Extract the (X, Y) coordinate from the center of the cell holding the provided text.  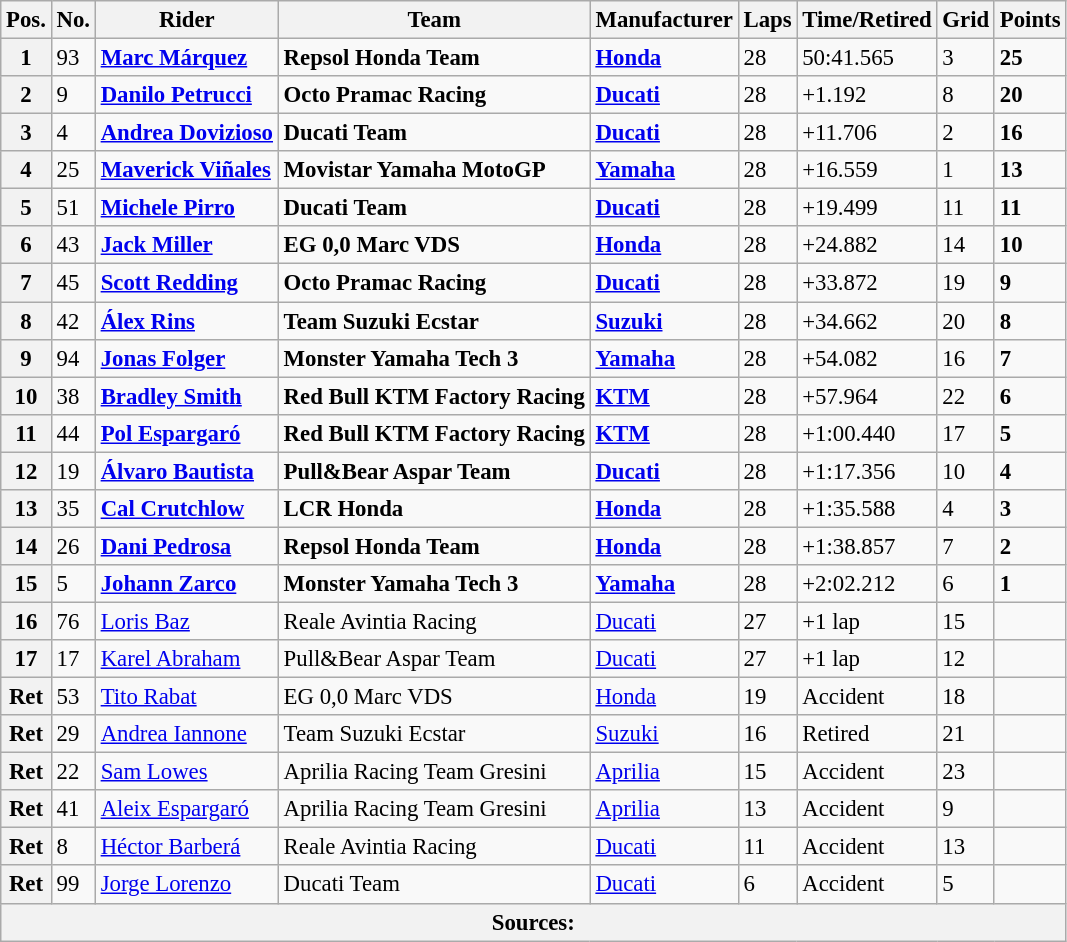
+1:35.588 (867, 509)
+16.559 (867, 170)
Laps (768, 20)
23 (966, 772)
Aleix Espargaró (186, 809)
Álvaro Bautista (186, 471)
Tito Rabat (186, 697)
Michele Pirro (186, 208)
Movistar Yamaha MotoGP (434, 170)
21 (966, 734)
Maverick Viñales (186, 170)
41 (73, 809)
Danilo Petrucci (186, 95)
Bradley Smith (186, 396)
Cal Crutchlow (186, 509)
+54.082 (867, 358)
50:41.565 (867, 58)
Time/Retired (867, 20)
Jack Miller (186, 245)
+19.499 (867, 208)
Andrea Iannone (186, 734)
+1:00.440 (867, 433)
Rider (186, 20)
Andrea Dovizioso (186, 133)
Manufacturer (664, 20)
+1.192 (867, 95)
18 (966, 697)
93 (73, 58)
Dani Pedrosa (186, 546)
43 (73, 245)
+33.872 (867, 283)
38 (73, 396)
76 (73, 621)
Pos. (26, 20)
No. (73, 20)
Jorge Lorenzo (186, 885)
+24.882 (867, 245)
Marc Márquez (186, 58)
Grid (966, 20)
+11.706 (867, 133)
Retired (867, 734)
Scott Redding (186, 283)
99 (73, 885)
+2:02.212 (867, 584)
Jonas Folger (186, 358)
+34.662 (867, 321)
Karel Abraham (186, 659)
44 (73, 433)
+57.964 (867, 396)
Sam Lowes (186, 772)
94 (73, 358)
45 (73, 283)
Héctor Barberá (186, 847)
Johann Zarco (186, 584)
26 (73, 546)
Team (434, 20)
LCR Honda (434, 509)
+1:38.857 (867, 546)
+1:17.356 (867, 471)
Pol Espargaró (186, 433)
29 (73, 734)
Points (1030, 20)
Álex Rins (186, 321)
Sources: (534, 922)
35 (73, 509)
42 (73, 321)
Loris Baz (186, 621)
51 (73, 208)
53 (73, 697)
